Scan for the cell matching the given text and deliver its [x, y] coordinate at center. 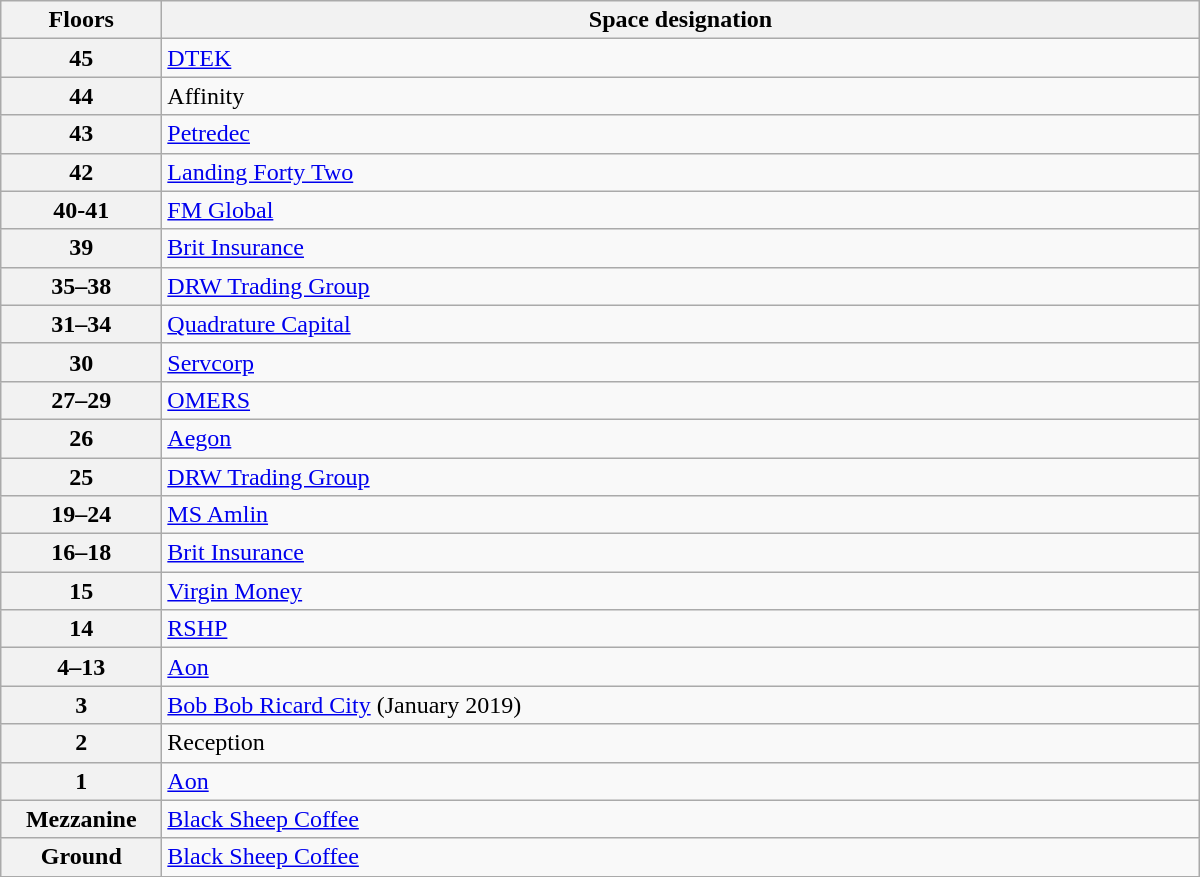
Aegon [680, 438]
Servcorp [680, 362]
Bob Bob Ricard City (January 2019) [680, 705]
25 [82, 477]
1 [82, 781]
15 [82, 591]
45 [82, 58]
3 [82, 705]
OMERS [680, 400]
40-41 [82, 210]
Affinity [680, 96]
16–18 [82, 553]
Mezzanine [82, 819]
DTEK [680, 58]
Landing Forty Two [680, 172]
27–29 [82, 400]
MS Amlin [680, 515]
Floors [82, 20]
39 [82, 248]
42 [82, 172]
Virgin Money [680, 591]
Space designation [680, 20]
14 [82, 629]
35–38 [82, 286]
30 [82, 362]
2 [82, 743]
4–13 [82, 667]
Quadrature Capital [680, 324]
31–34 [82, 324]
RSHP [680, 629]
Ground [82, 857]
26 [82, 438]
FM Global [680, 210]
43 [82, 134]
Reception [680, 743]
Petredec [680, 134]
19–24 [82, 515]
44 [82, 96]
